Find where the given text appears and provide that cell's center as (x, y) coordinate. 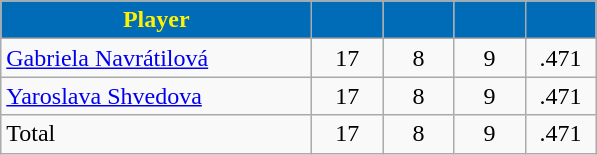
Player (156, 20)
Yaroslava Shvedova (156, 96)
Gabriela Navrátilová (156, 58)
Total (156, 134)
